Output the (x, y) coordinate of the center of the cell containing the given text.  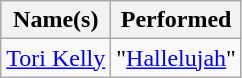
Name(s) (56, 20)
Performed (176, 20)
"Hallelujah" (176, 58)
Tori Kelly (56, 58)
